Return [x, y] of the center of cell containing provided text 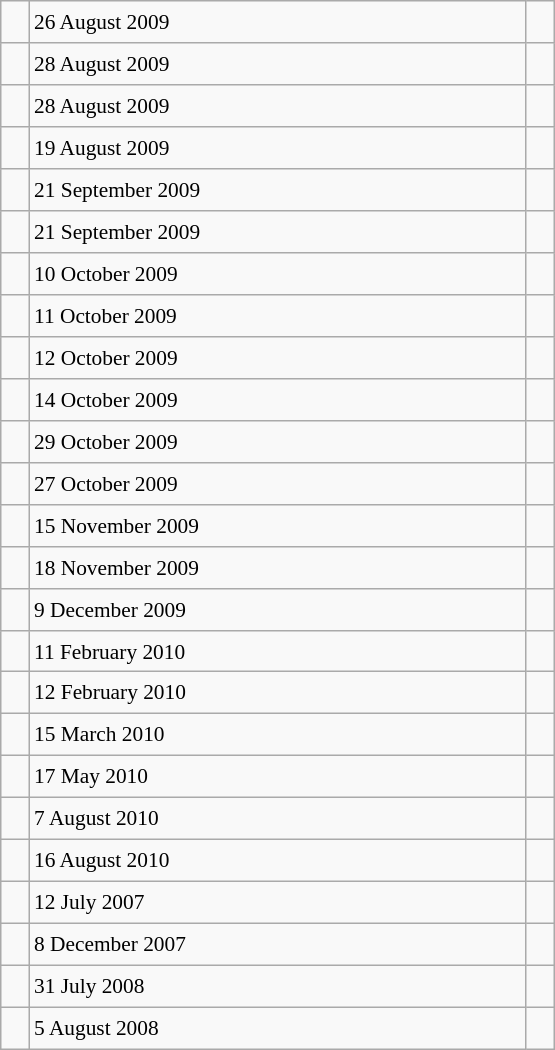
15 November 2009 [278, 525]
16 August 2010 [278, 861]
12 February 2010 [278, 693]
12 July 2007 [278, 903]
10 October 2009 [278, 274]
26 August 2009 [278, 22]
9 December 2009 [278, 609]
12 October 2009 [278, 358]
5 August 2008 [278, 1028]
11 February 2010 [278, 651]
11 October 2009 [278, 316]
8 December 2007 [278, 945]
17 May 2010 [278, 777]
18 November 2009 [278, 567]
29 October 2009 [278, 441]
27 October 2009 [278, 483]
31 July 2008 [278, 986]
14 October 2009 [278, 399]
15 March 2010 [278, 735]
19 August 2009 [278, 148]
7 August 2010 [278, 819]
